Search for the cell housing the specified text and yield its [X, Y] center coordinate. 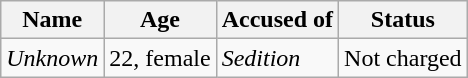
22, female [160, 58]
Sedition [277, 58]
Name [52, 20]
Accused of [277, 20]
Not charged [404, 58]
Status [404, 20]
Unknown [52, 58]
Age [160, 20]
